Return (x, y) of the center of cell containing provided text 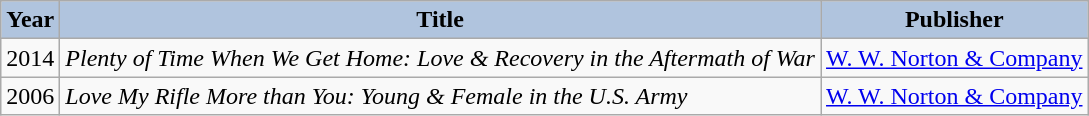
2006 (30, 96)
Title (440, 20)
2014 (30, 58)
Year (30, 20)
Publisher (954, 20)
Plenty of Time When We Get Home: Love & Recovery in the Aftermath of War (440, 58)
Love My Rifle More than You: Young & Female in the U.S. Army (440, 96)
